Return the [x, y] coordinate for the center point of the cell that contains the specified text.  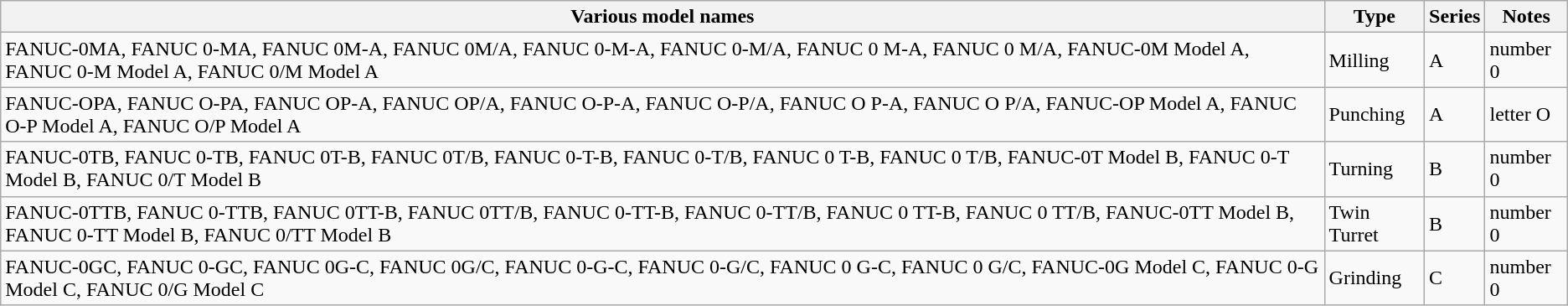
Punching [1374, 114]
Type [1374, 17]
Grinding [1374, 278]
Twin Turret [1374, 223]
C [1455, 278]
Turning [1374, 169]
Various model names [663, 17]
Series [1455, 17]
letter O [1526, 114]
Notes [1526, 17]
Milling [1374, 60]
